Detect which cell encompasses the target text, then output its (x, y) center coordinate. 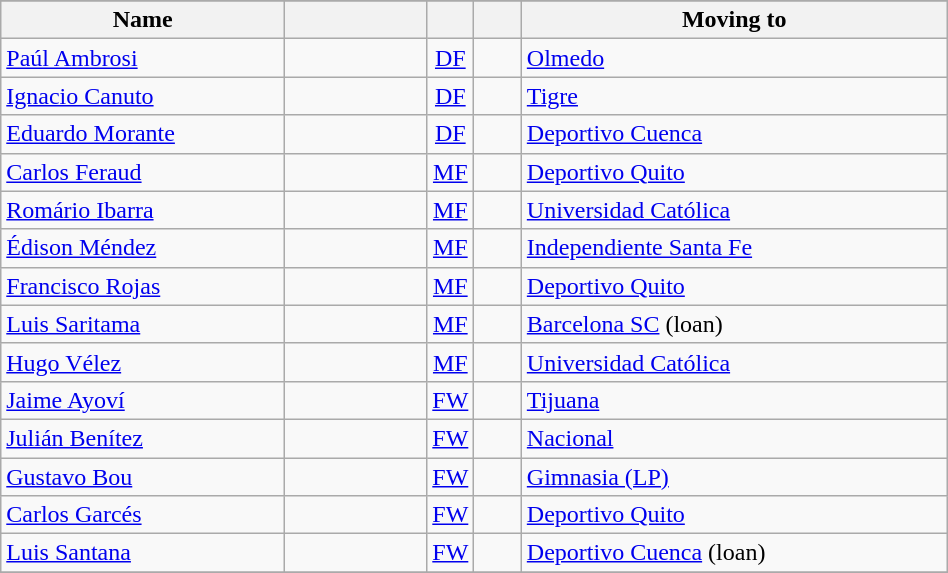
Luis Saritama (143, 324)
Jaime Ayoví (143, 400)
Deportivo Cuenca (loan) (734, 553)
Barcelona SC (loan) (734, 324)
Nacional (734, 438)
Romário Ibarra (143, 210)
Independiente Santa Fe (734, 248)
Gustavo Bou (143, 477)
Luis Santana (143, 553)
Eduardo Morante (143, 134)
Tijuana (734, 400)
Julián Benítez (143, 438)
Name (143, 20)
Moving to (734, 20)
Ignacio Canuto (143, 96)
Paúl Ambrosi (143, 58)
Gimnasia (LP) (734, 477)
Tigre (734, 96)
Olmedo (734, 58)
Hugo Vélez (143, 362)
Deportivo Cuenca (734, 134)
Édison Méndez (143, 248)
Carlos Garcés (143, 515)
Francisco Rojas (143, 286)
Carlos Feraud (143, 172)
